For the text-containing cell, return its midpoint in (x, y) coordinate format. 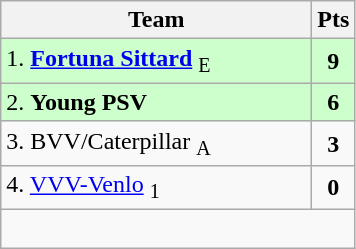
2. Young PSV (156, 102)
9 (334, 61)
Team (156, 20)
6 (334, 102)
3 (334, 143)
4. VVV-Venlo 1 (156, 188)
3. BVV/Caterpillar A (156, 143)
Pts (334, 20)
0 (334, 188)
1. Fortuna Sittard E (156, 61)
